Extract the [x, y] coordinate from the center of the cell holding the provided text.  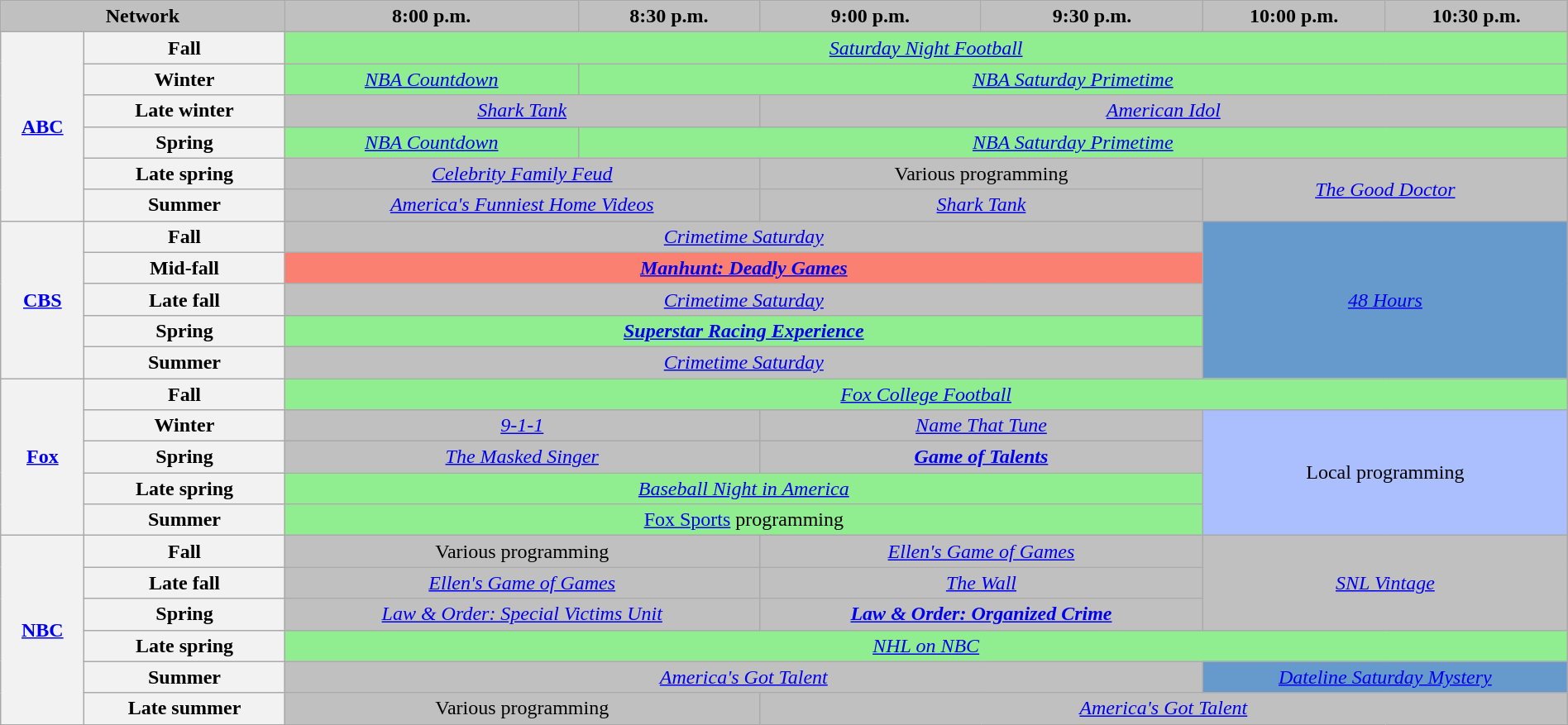
NHL on NBC [926, 646]
8:30 p.m. [668, 17]
Name That Tune [981, 426]
10:00 p.m. [1294, 17]
ABC [43, 126]
The Good Doctor [1386, 189]
9:00 p.m. [870, 17]
Network [142, 17]
9-1-1 [522, 426]
SNL Vintage [1386, 583]
Dateline Saturday Mystery [1386, 677]
NBC [43, 630]
Saturday Night Football [926, 48]
Celebrity Family Feud [522, 174]
America's Funniest Home Videos [522, 205]
The Wall [981, 583]
Late summer [184, 708]
9:30 p.m. [1092, 17]
American Idol [1163, 111]
Law & Order: Organized Crime [981, 614]
Superstar Racing Experience [743, 331]
Fox [43, 457]
48 Hours [1386, 299]
Fox College Football [926, 394]
Law & Order: Special Victims Unit [522, 614]
Late winter [184, 111]
Local programming [1386, 473]
Fox Sports programming [743, 520]
10:30 p.m. [1476, 17]
Manhunt: Deadly Games [743, 268]
The Masked Singer [522, 457]
CBS [43, 299]
Game of Talents [981, 457]
8:00 p.m. [432, 17]
Baseball Night in America [743, 489]
Mid-fall [184, 268]
